Identify which cell holds the provided text, then report its [x, y] central coordinate. 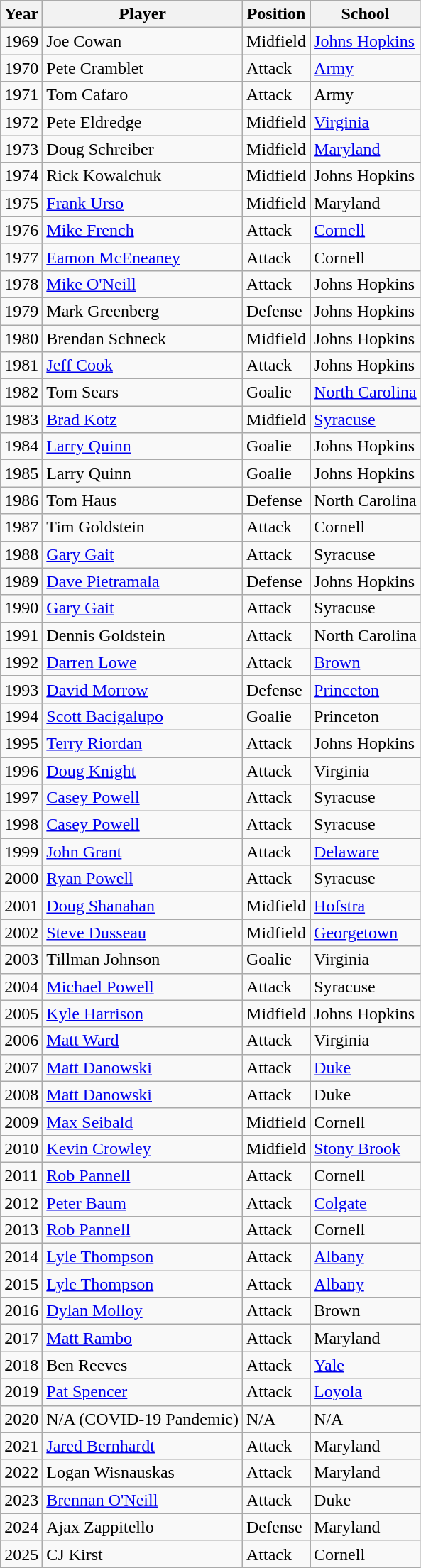
2023 [21, 1500]
Peter Baum [143, 1203]
Darren Lowe [143, 662]
Tillman Johnson [143, 960]
School [366, 14]
David Morrow [143, 689]
1995 [21, 743]
Colgate [366, 1203]
1987 [21, 527]
Mike French [143, 230]
Jared Bernhardt [143, 1446]
Jeff Cook [143, 366]
2000 [21, 879]
Tim Goldstein [143, 527]
1980 [21, 339]
1989 [21, 581]
Tom Haus [143, 500]
Pete Cramblet [143, 68]
Delaware [366, 852]
1975 [21, 203]
N/A (COVID-19 Pandemic) [143, 1419]
2018 [21, 1365]
Eamon McEneaney [143, 257]
2002 [21, 933]
Michael Powell [143, 987]
Brad Kotz [143, 420]
Georgetown [366, 933]
1973 [21, 149]
1996 [21, 770]
1972 [21, 122]
Loyola [366, 1392]
Hofstra [366, 906]
Max Seibald [143, 1122]
1981 [21, 366]
Frank Urso [143, 203]
2024 [21, 1527]
Doug Shanahan [143, 906]
Matt Rambo [143, 1338]
2013 [21, 1230]
2004 [21, 987]
Kyle Harrison [143, 1014]
2008 [21, 1095]
Ryan Powell [143, 879]
2017 [21, 1338]
1983 [21, 420]
Steve Dusseau [143, 933]
Stony Brook [366, 1148]
2022 [21, 1473]
Joe Cowan [143, 41]
Terry Riordan [143, 743]
1994 [21, 716]
Dave Pietramala [143, 581]
Mike O'Neill [143, 284]
2007 [21, 1068]
Kevin Crowley [143, 1148]
1976 [21, 230]
Year [21, 14]
1999 [21, 852]
Scott Bacigalupo [143, 716]
2003 [21, 960]
1969 [21, 41]
2006 [21, 1041]
CJ Kirst [143, 1554]
1990 [21, 608]
1971 [21, 95]
2015 [21, 1284]
Pete Eldredge [143, 122]
1991 [21, 635]
1970 [21, 68]
1979 [21, 311]
1998 [21, 825]
1974 [21, 176]
1978 [21, 284]
Tom Cafaro [143, 95]
Dylan Molloy [143, 1311]
Brennan O'Neill [143, 1500]
1982 [21, 393]
Doug Knight [143, 770]
1988 [21, 554]
Ben Reeves [143, 1365]
2014 [21, 1257]
2001 [21, 906]
John Grant [143, 852]
1985 [21, 473]
Player [143, 14]
2016 [21, 1311]
Ajax Zappitello [143, 1527]
Mark Greenberg [143, 311]
Pat Spencer [143, 1392]
Doug Schreiber [143, 149]
Dennis Goldstein [143, 635]
Brendan Schneck [143, 339]
1993 [21, 689]
2009 [21, 1122]
1997 [21, 798]
2005 [21, 1014]
Tom Sears [143, 393]
2010 [21, 1148]
1986 [21, 500]
Position [277, 14]
1977 [21, 257]
2025 [21, 1554]
2011 [21, 1175]
2021 [21, 1446]
2012 [21, 1203]
2019 [21, 1392]
2020 [21, 1419]
Yale [366, 1365]
1992 [21, 662]
Rick Kowalchuk [143, 176]
Matt Ward [143, 1041]
1984 [21, 446]
Logan Wisnauskas [143, 1473]
